Extract the [x, y] coordinate from the center of the cell holding the provided text.  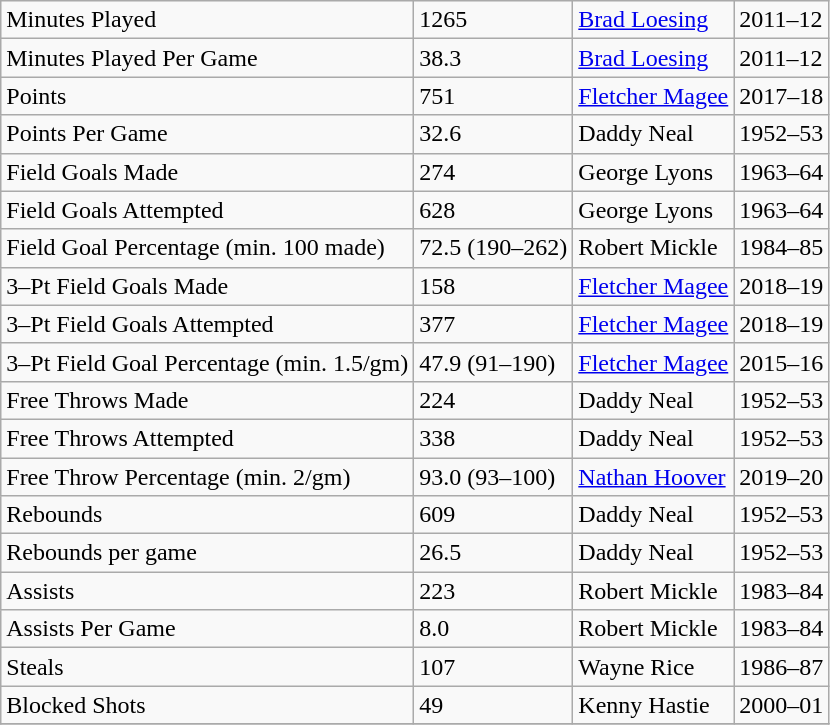
Points Per Game [208, 134]
93.0 (93–100) [494, 477]
Assists [208, 591]
3–Pt Field Goals Made [208, 286]
Minutes Played [208, 20]
274 [494, 172]
Assists Per Game [208, 629]
3–Pt Field Goal Percentage (min. 1.5/gm) [208, 362]
49 [494, 705]
3–Pt Field Goals Attempted [208, 324]
158 [494, 286]
2017–18 [782, 96]
377 [494, 324]
Wayne Rice [654, 667]
Blocked Shots [208, 705]
Nathan Hoover [654, 477]
Kenny Hastie [654, 705]
1265 [494, 20]
8.0 [494, 629]
1986–87 [782, 667]
Steals [208, 667]
338 [494, 438]
751 [494, 96]
Rebounds [208, 515]
107 [494, 667]
Minutes Played Per Game [208, 58]
2015–16 [782, 362]
Free Throw Percentage (min. 2/gm) [208, 477]
Field Goals Attempted [208, 210]
223 [494, 591]
47.9 (91–190) [494, 362]
224 [494, 400]
2000–01 [782, 705]
1984–85 [782, 248]
Field Goal Percentage (min. 100 made) [208, 248]
Free Throws Made [208, 400]
38.3 [494, 58]
628 [494, 210]
Points [208, 96]
Rebounds per game [208, 553]
26.5 [494, 553]
Field Goals Made [208, 172]
Free Throws Attempted [208, 438]
72.5 (190–262) [494, 248]
2019–20 [782, 477]
32.6 [494, 134]
609 [494, 515]
